Pinpoint the cell where the given text exists, returning its (x, y) midpoint coordinate. 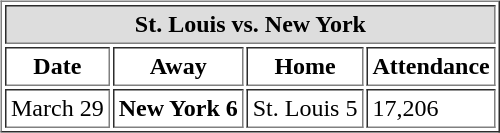
Date (58, 66)
17,206 (430, 108)
Home (306, 66)
Away (178, 66)
New York 6 (178, 108)
St. Louis 5 (306, 108)
Attendance (430, 66)
March 29 (58, 108)
St. Louis vs. New York (250, 24)
